Return (x, y) of the center of cell containing provided text 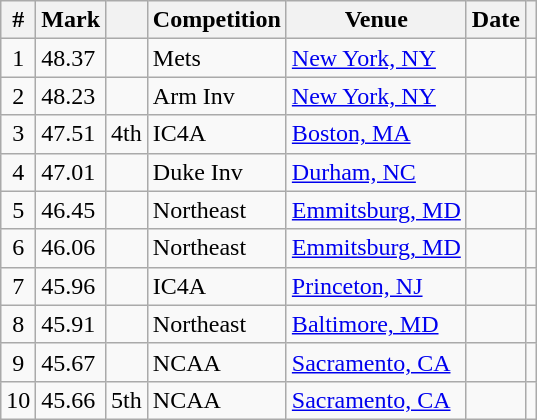
Princeton, NJ (376, 286)
9 (18, 362)
48.37 (71, 58)
Mets (216, 58)
2 (18, 96)
45.96 (71, 286)
46.06 (71, 248)
4th (127, 134)
47.01 (71, 172)
45.66 (71, 400)
Competition (216, 20)
10 (18, 400)
Baltimore, MD (376, 324)
45.67 (71, 362)
Durham, NC (376, 172)
1 (18, 58)
Boston, MA (376, 134)
Date (496, 20)
46.45 (71, 210)
4 (18, 172)
6 (18, 248)
5th (127, 400)
5 (18, 210)
48.23 (71, 96)
Arm Inv (216, 96)
Mark (71, 20)
47.51 (71, 134)
Venue (376, 20)
7 (18, 286)
8 (18, 324)
Duke Inv (216, 172)
45.91 (71, 324)
# (18, 20)
3 (18, 134)
